Find where the given text appears and provide that cell's center as [X, Y] coordinate. 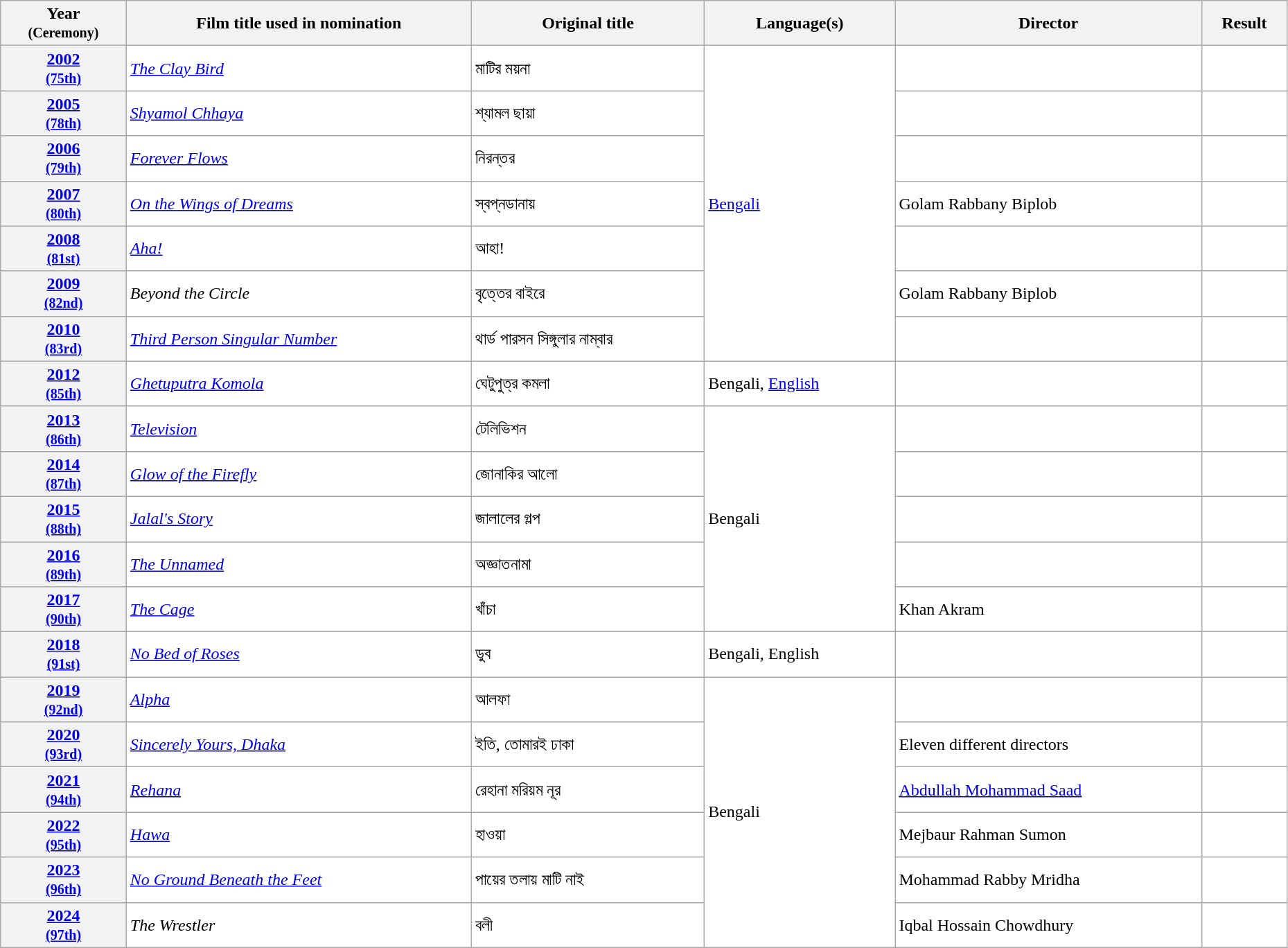
2010(83rd) [64, 338]
Aha! [299, 248]
Director [1048, 24]
নিরন্তর [588, 158]
Mohammad Rabby Mridha [1048, 880]
2005(78th) [64, 114]
2020(93rd) [64, 744]
ঘেটুপুত্র কমলা [588, 384]
আলফা [588, 700]
জোনাকির আলো [588, 474]
আহা! [588, 248]
Mejbaur Rahman Sumon [1048, 834]
Glow of the Firefly [299, 474]
2009(82nd) [64, 294]
The Clay Bird [299, 68]
থার্ড পারসন সিঙ্গুলার নাম্বার [588, 338]
The Cage [299, 610]
রেহানা মরিয়ম নূর [588, 790]
2021(94th) [64, 790]
স্বপ্নডানায় [588, 204]
Beyond the Circle [299, 294]
Film title used in nomination [299, 24]
No Ground Beneath the Feet [299, 880]
ইতি, তোমারই ঢাকা [588, 744]
2023(96th) [64, 880]
2007(80th) [64, 204]
2006(79th) [64, 158]
Rehana [299, 790]
অজ্ঞাতনামা [588, 564]
শ্যামল ছায়া [588, 114]
On the Wings of Dreams [299, 204]
হাওয়া [588, 834]
2002(75th) [64, 68]
Language(s) [800, 24]
2024(97th) [64, 924]
Third Person Singular Number [299, 338]
পায়ের তলায় মাটি নাই [588, 880]
Shyamol Chhaya [299, 114]
Year(Ceremony) [64, 24]
Iqbal Hossain Chowdhury [1048, 924]
Result [1244, 24]
2018(91st) [64, 654]
Sincerely Yours, Dhaka [299, 744]
2014(87th) [64, 474]
টেলিভিশন [588, 428]
2008(81st) [64, 248]
Original title [588, 24]
The Unnamed [299, 564]
Khan Akram [1048, 610]
2019(92nd) [64, 700]
Alpha [299, 700]
2015(88th) [64, 518]
Television [299, 428]
2016(89th) [64, 564]
Ghetuputra Komola [299, 384]
মাটির ময়না [588, 68]
Hawa [299, 834]
জালালের গল্প [588, 518]
No Bed of Roses [299, 654]
খাঁচা [588, 610]
Forever Flows [299, 158]
Jalal's Story [299, 518]
2013(86th) [64, 428]
2017(90th) [64, 610]
Abdullah Mohammad Saad [1048, 790]
বৃত্তের বাইরে [588, 294]
বলী [588, 924]
2022(95th) [64, 834]
Eleven different directors [1048, 744]
The Wrestler [299, 924]
2012(85th) [64, 384]
ডুব [588, 654]
